Extract the (X, Y) coordinate from the center of the cell holding the provided text.  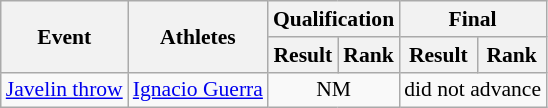
Event (64, 36)
NM (334, 90)
Javelin throw (64, 90)
did not advance (472, 90)
Final (472, 19)
Ignacio Guerra (198, 90)
Athletes (198, 36)
Qualification (334, 19)
